Locate the cell with the specified text and output its [X, Y] center coordinate. 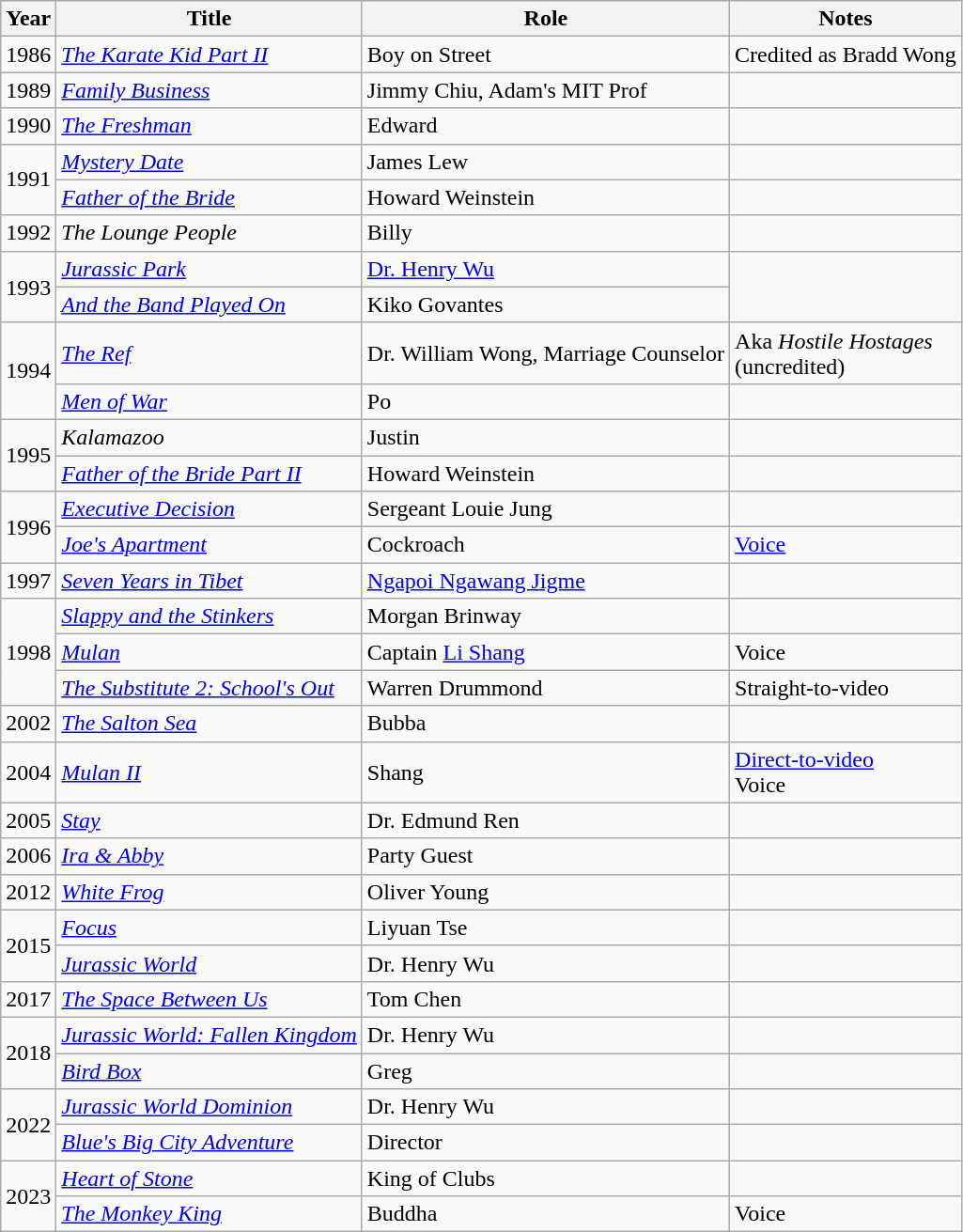
Blue's Big City Adventure [210, 1143]
Mulan II [210, 772]
Mulan [210, 652]
Direct-to-videoVoice [846, 772]
Seven Years in Tibet [210, 581]
Notes [846, 19]
Sergeant Louie Jung [545, 509]
2004 [28, 772]
Justin [545, 437]
1991 [28, 179]
1989 [28, 90]
The Monkey King [210, 1214]
The Salton Sea [210, 724]
Family Business [210, 90]
The Karate Kid Part II [210, 55]
Bubba [545, 724]
2017 [28, 999]
Cockroach [545, 545]
Po [545, 401]
Executive Decision [210, 509]
Dr. William Wong, Marriage Counselor [545, 353]
Ira & Abby [210, 856]
Jimmy Chiu, Adam's MIT Prof [545, 90]
1993 [28, 287]
Oliver Young [545, 892]
The Ref [210, 353]
Party Guest [545, 856]
2012 [28, 892]
Jurassic Park [210, 269]
Father of the Bride Part II [210, 473]
Warren Drummond [545, 688]
2006 [28, 856]
Captain Li Shang [545, 652]
The Substitute 2: School's Out [210, 688]
Jurassic World [210, 963]
1995 [28, 455]
1994 [28, 370]
Focus [210, 928]
Stay [210, 820]
Men of War [210, 401]
Ngapoi Ngawang Jigme [545, 581]
And the Band Played On [210, 304]
Mystery Date [210, 162]
The Space Between Us [210, 999]
1996 [28, 527]
White Frog [210, 892]
The Lounge People [210, 233]
James Lew [545, 162]
Slappy and the Stinkers [210, 616]
2023 [28, 1196]
Heart of Stone [210, 1178]
Buddha [545, 1214]
Year [28, 19]
1990 [28, 126]
2002 [28, 724]
2005 [28, 820]
Director [545, 1143]
Billy [545, 233]
Liyuan Tse [545, 928]
2015 [28, 945]
Aka Hostile Hostages (uncredited) [846, 353]
Boy on Street [545, 55]
Joe's Apartment [210, 545]
2022 [28, 1125]
Greg [545, 1070]
Kalamazoo [210, 437]
Jurassic World Dominion [210, 1107]
1998 [28, 652]
1986 [28, 55]
Role [545, 19]
Morgan Brinway [545, 616]
Credited as Bradd Wong [846, 55]
King of Clubs [545, 1178]
1992 [28, 233]
The Freshman [210, 126]
2018 [28, 1053]
Kiko Govantes [545, 304]
Father of the Bride [210, 197]
Jurassic World: Fallen Kingdom [210, 1035]
Shang [545, 772]
1997 [28, 581]
Bird Box [210, 1070]
Tom Chen [545, 999]
Dr. Edmund Ren [545, 820]
Straight-to-video [846, 688]
Title [210, 19]
Edward [545, 126]
